Identify which cell holds the provided text, then report its [X, Y] central coordinate. 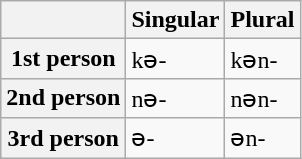
Singular [176, 20]
1st person [64, 59]
nə- [176, 98]
nən- [262, 98]
2nd person [64, 98]
ə- [176, 138]
ən- [262, 138]
kə- [176, 59]
3rd person [64, 138]
kən- [262, 59]
Plural [262, 20]
